Determine the (X, Y) coordinate at the center of the cell enclosing the given text.  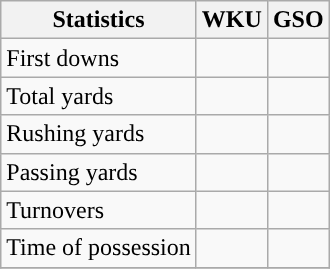
Statistics (99, 20)
Total yards (99, 96)
Time of possession (99, 248)
WKU (232, 20)
GSO (298, 20)
Rushing yards (99, 134)
First downs (99, 58)
Passing yards (99, 172)
Turnovers (99, 210)
